Extract the (X, Y) coordinate from the center of the cell holding the provided text.  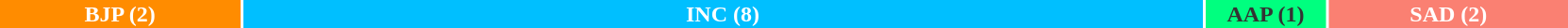
INC (8) (723, 14)
SAD (2) (1448, 14)
AAP (1) (1266, 14)
BJP (2) (120, 14)
